Capture the cell that displays the provided text and extract its (x, y) central coordinate. 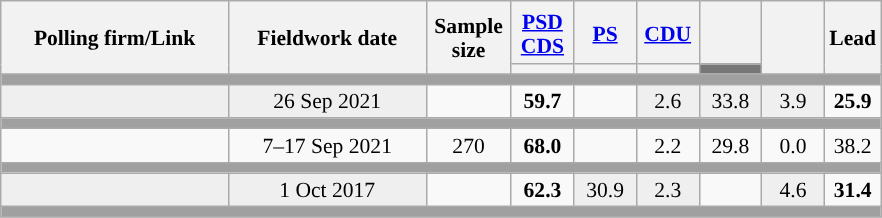
33.8 (730, 101)
2.3 (668, 190)
3.9 (794, 101)
Polling firm/Link (115, 38)
30.9 (606, 190)
26 Sep 2021 (327, 101)
0.0 (794, 146)
2.6 (668, 101)
Sample size (468, 38)
59.7 (542, 101)
1 Oct 2017 (327, 190)
2.2 (668, 146)
Fieldwork date (327, 38)
270 (468, 146)
38.2 (852, 146)
62.3 (542, 190)
31.4 (852, 190)
68.0 (542, 146)
25.9 (852, 101)
Lead (852, 38)
CDU (668, 32)
7–17 Sep 2021 (327, 146)
4.6 (794, 190)
PS (606, 32)
29.8 (730, 146)
PSDCDS (542, 32)
